Return the (X, Y) coordinate for the center point of the cell that contains the specified text.  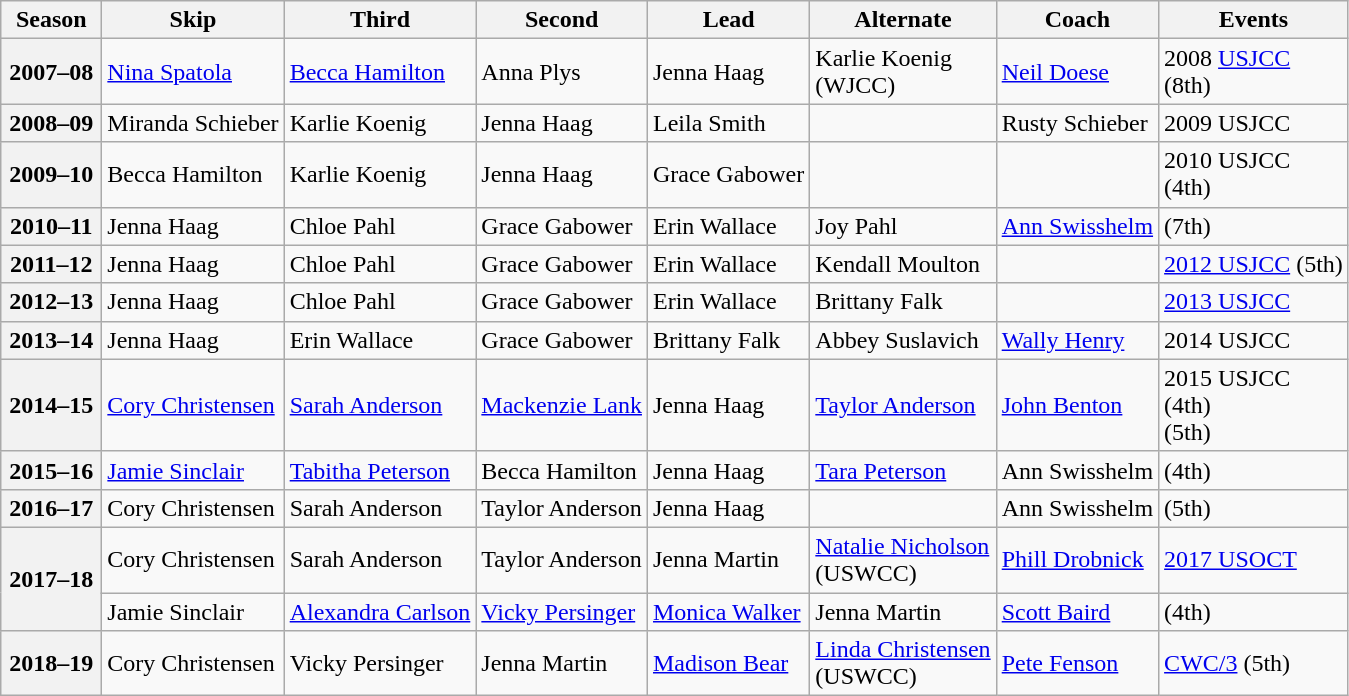
2008 USJCC (8th) (1254, 72)
Wally Henry (1077, 340)
Linda Christensen(USWCC) (903, 664)
Events (1254, 20)
2017 USOCT (1254, 560)
2016–17 (52, 508)
Rusty Schieber (1077, 123)
Nina Spatola (193, 72)
Madison Bear (728, 664)
2009 USJCC (1254, 123)
Alternate (903, 20)
Abbey Suslavich (903, 340)
Second (562, 20)
2015 USJCC (4th) (5th) (1254, 405)
Alexandra Carlson (380, 611)
(7th) (1254, 226)
Kendall Moulton (903, 264)
2018–19 (52, 664)
Leila Smith (728, 123)
2008–09 (52, 123)
2012 USJCC (5th) (1254, 264)
Mackenzie Lank (562, 405)
Anna Plys (562, 72)
Skip (193, 20)
John Benton (1077, 405)
2014–15 (52, 405)
Pete Fenson (1077, 664)
Tara Peterson (903, 470)
Coach (1077, 20)
Monica Walker (728, 611)
2013–14 (52, 340)
Scott Baird (1077, 611)
Karlie Koenig(WJCC) (903, 72)
Neil Doese (1077, 72)
2017–18 (52, 578)
Natalie Nicholson(USWCC) (903, 560)
Tabitha Peterson (380, 470)
Third (380, 20)
(5th) (1254, 508)
2009–10 (52, 174)
Joy Pahl (903, 226)
2007–08 (52, 72)
2011–12 (52, 264)
2013 USJCC (1254, 302)
Miranda Schieber (193, 123)
2010 USJCC (4th) (1254, 174)
2015–16 (52, 470)
Season (52, 20)
2014 USJCC (1254, 340)
2010–11 (52, 226)
Lead (728, 20)
2012–13 (52, 302)
Phill Drobnick (1077, 560)
CWC/3 (5th) (1254, 664)
